Identify which cell holds the provided text, then report its (X, Y) central coordinate. 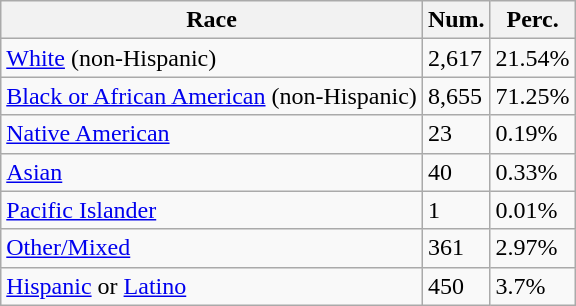
Hispanic or Latino (212, 286)
Other/Mixed (212, 248)
Asian (212, 172)
Num. (456, 20)
2.97% (532, 248)
1 (456, 210)
21.54% (532, 58)
White (non-Hispanic) (212, 58)
450 (456, 286)
Pacific Islander (212, 210)
8,655 (456, 96)
23 (456, 134)
Native American (212, 134)
3.7% (532, 286)
Race (212, 20)
0.33% (532, 172)
2,617 (456, 58)
Perc. (532, 20)
40 (456, 172)
71.25% (532, 96)
0.19% (532, 134)
0.01% (532, 210)
361 (456, 248)
Black or African American (non-Hispanic) (212, 96)
